For the text-containing cell, return its midpoint in (X, Y) coordinate format. 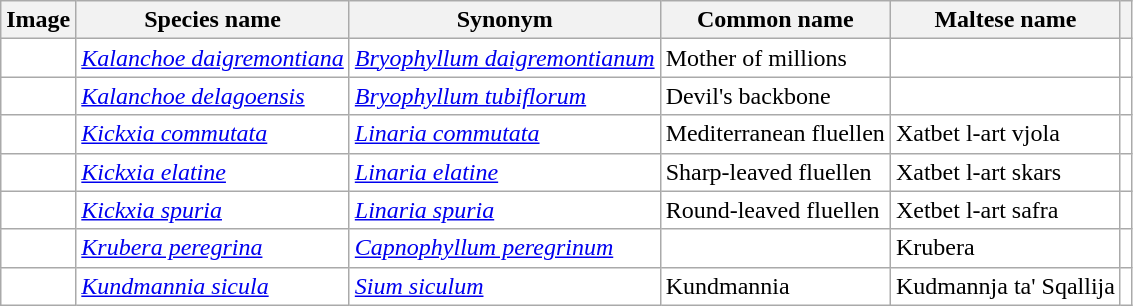
Bryophyllum tubiflorum (504, 96)
Maltese name (1005, 20)
Devil's backbone (775, 96)
Kalanchoe delagoensis (212, 96)
Krubera (1005, 248)
Kickxia elatine (212, 172)
Bryophyllum daigremontianum (504, 58)
Xetbet l-art safra (1005, 210)
Mediterranean fluellen (775, 134)
Krubera peregrina (212, 248)
Round-leaved fluellen (775, 210)
Kudmannja ta' Sqallija (1005, 286)
Linaria elatine (504, 172)
Xatbet l-art vjola (1005, 134)
Linaria spuria (504, 210)
Synonym (504, 20)
Kalanchoe daigremontiana (212, 58)
Mother of millions (775, 58)
Sharp-leaved fluellen (775, 172)
Species name (212, 20)
Xatbet l-art skars (1005, 172)
Image (38, 20)
Kundmannia sicula (212, 286)
Kundmannia (775, 286)
Linaria commutata (504, 134)
Kickxia commutata (212, 134)
Sium siculum (504, 286)
Kickxia spuria (212, 210)
Capnophyllum peregrinum (504, 248)
Common name (775, 20)
